Find where the given text appears and provide that cell's center as (x, y) coordinate. 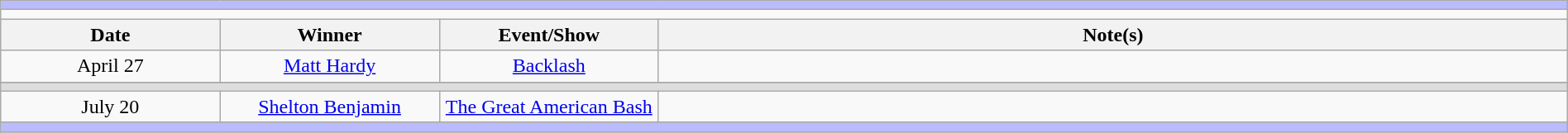
Shelton Benjamin (329, 107)
Event/Show (549, 35)
Matt Hardy (329, 66)
Winner (329, 35)
April 27 (111, 66)
The Great American Bash (549, 107)
Note(s) (1113, 35)
July 20 (111, 107)
Backlash (549, 66)
Date (111, 35)
